Provide the (X, Y) coordinate of the cell's center where the given text is located.  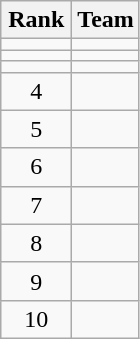
4 (36, 91)
Team (106, 20)
6 (36, 167)
5 (36, 129)
10 (36, 319)
8 (36, 243)
Rank (36, 20)
7 (36, 205)
9 (36, 281)
